Extract the (X, Y) coordinate from the center of the cell holding the provided text.  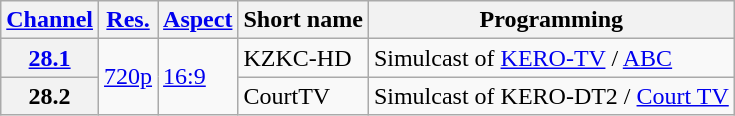
Channel (50, 20)
KZKC-HD (303, 58)
28.1 (50, 58)
Res. (128, 20)
Aspect (198, 20)
720p (128, 77)
Short name (303, 20)
Programming (551, 20)
Simulcast of KERO-DT2 / Court TV (551, 96)
16:9 (198, 77)
Simulcast of KERO-TV / ABC (551, 58)
CourtTV (303, 96)
28.2 (50, 96)
